Output the [X, Y] coordinate of the center of the cell containing the given text.  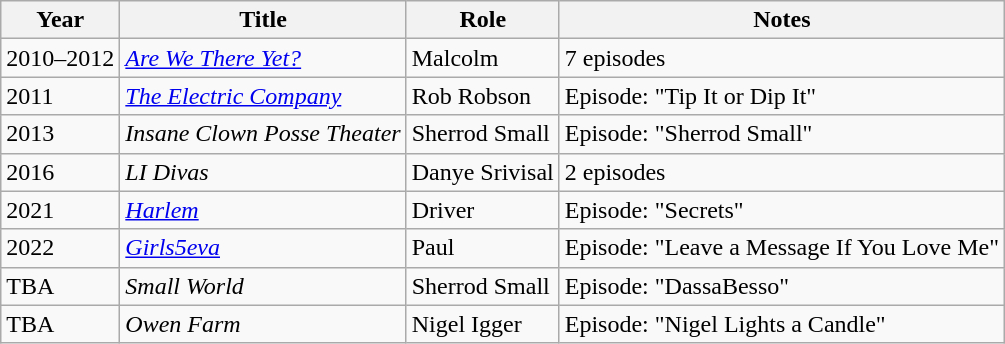
Danye Srivisal [482, 172]
Notes [782, 20]
The Electric Company [263, 96]
Harlem [263, 210]
Girls5eva [263, 248]
Rob Robson [482, 96]
2022 [60, 248]
Episode: "Secrets" [782, 210]
Small World [263, 286]
Role [482, 20]
Title [263, 20]
Paul [482, 248]
2010–2012 [60, 58]
7 episodes [782, 58]
2016 [60, 172]
Episode: "DassaBesso" [782, 286]
Malcolm [482, 58]
Driver [482, 210]
Are We There Yet? [263, 58]
Year [60, 20]
LI Divas [263, 172]
Episode: "Sherrod Small" [782, 134]
Episode: "Nigel Lights a Candle" [782, 324]
2 episodes [782, 172]
Insane Clown Posse Theater [263, 134]
2011 [60, 96]
Episode: "Leave a Message If You Love Me" [782, 248]
Episode: "Tip It or Dip It" [782, 96]
2013 [60, 134]
2021 [60, 210]
Owen Farm [263, 324]
Nigel Igger [482, 324]
